Determine the (X, Y) coordinate at the center of the cell enclosing the given text.  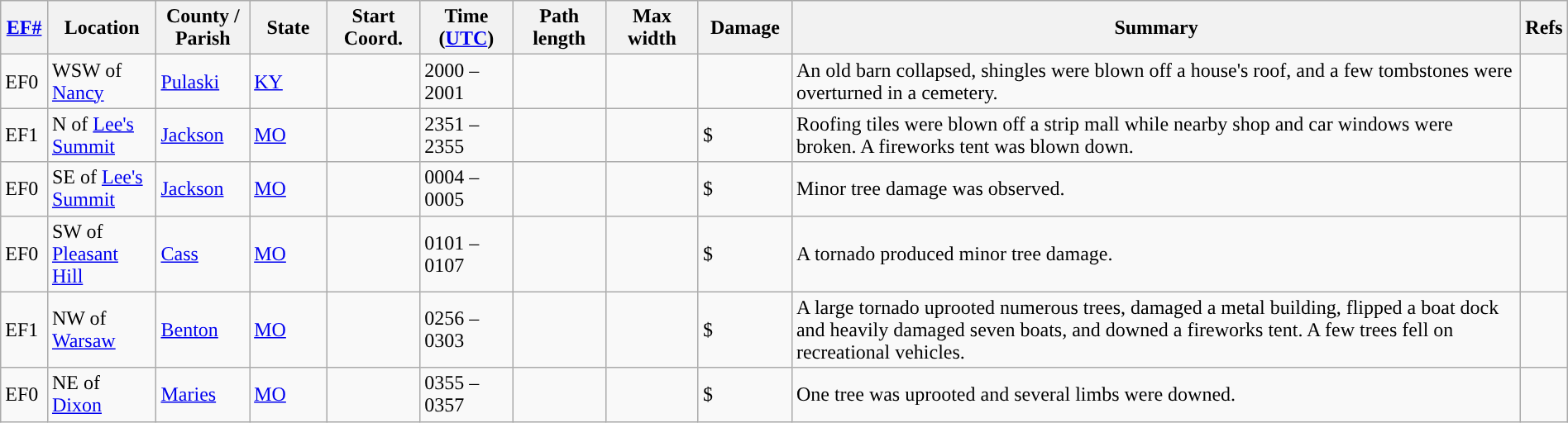
EF# (25, 28)
An old barn collapsed, shingles were blown off a house's roof, and a few tombstones were overturned in a cemetery. (1156, 81)
Damage (744, 28)
A tornado produced minor tree damage. (1156, 254)
State (289, 28)
Benton (203, 330)
SE of Lee's Summit (102, 188)
Location (102, 28)
2351 – 2355 (466, 135)
Max width (652, 28)
Time (UTC) (466, 28)
Path length (559, 28)
2000 – 2001 (466, 81)
Summary (1156, 28)
SW of Pleasant Hill (102, 254)
Pulaski (203, 81)
0355 – 0357 (466, 395)
Cass (203, 254)
0004 – 0005 (466, 188)
County / Parish (203, 28)
WSW of Nancy (102, 81)
Minor tree damage was observed. (1156, 188)
Maries (203, 395)
One tree was uprooted and several limbs were downed. (1156, 395)
Roofing tiles were blown off a strip mall while nearby shop and car windows were broken. A fireworks tent was blown down. (1156, 135)
N of Lee's Summit (102, 135)
KY (289, 81)
NE of Dixon (102, 395)
Start Coord. (374, 28)
0256 – 0303 (466, 330)
NW of Warsaw (102, 330)
Refs (1544, 28)
0101 – 0107 (466, 254)
